Scan for the cell matching the given text and deliver its [X, Y] coordinate at center. 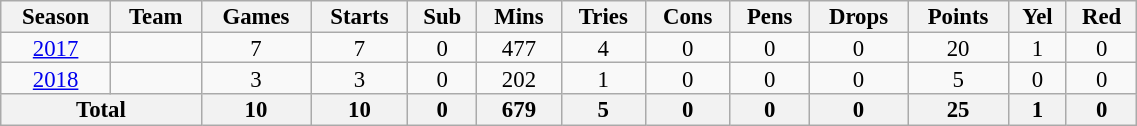
Red [1101, 16]
Sub [442, 16]
2018 [56, 78]
Tries [603, 16]
Drops [858, 16]
Team [156, 16]
Pens [770, 16]
Starts [360, 16]
202 [520, 78]
20 [958, 48]
Mins [520, 16]
4 [603, 48]
Games [256, 16]
25 [958, 110]
Season [56, 16]
679 [520, 110]
Yel [1037, 16]
Points [958, 16]
2017 [56, 48]
477 [520, 48]
Cons [688, 16]
Total [101, 110]
